Scan for the cell matching the given text and deliver its (x, y) coordinate at center. 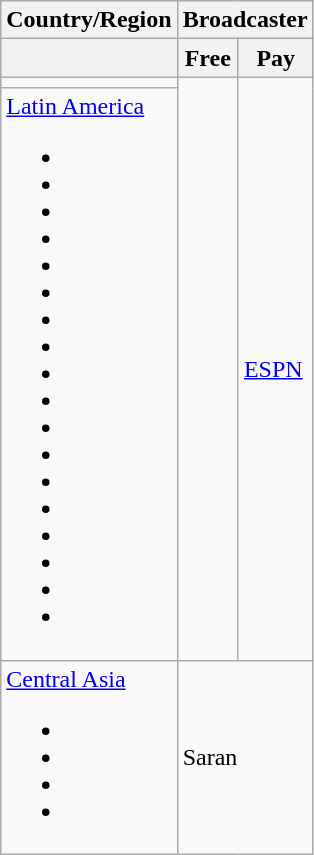
Country/Region (89, 20)
Free (208, 58)
Central Asia (89, 757)
Saran (245, 757)
Broadcaster (245, 20)
Pay (276, 58)
Latin America (89, 374)
ESPN (276, 368)
